Determine the (X, Y) coordinate at the center of the cell enclosing the given text.  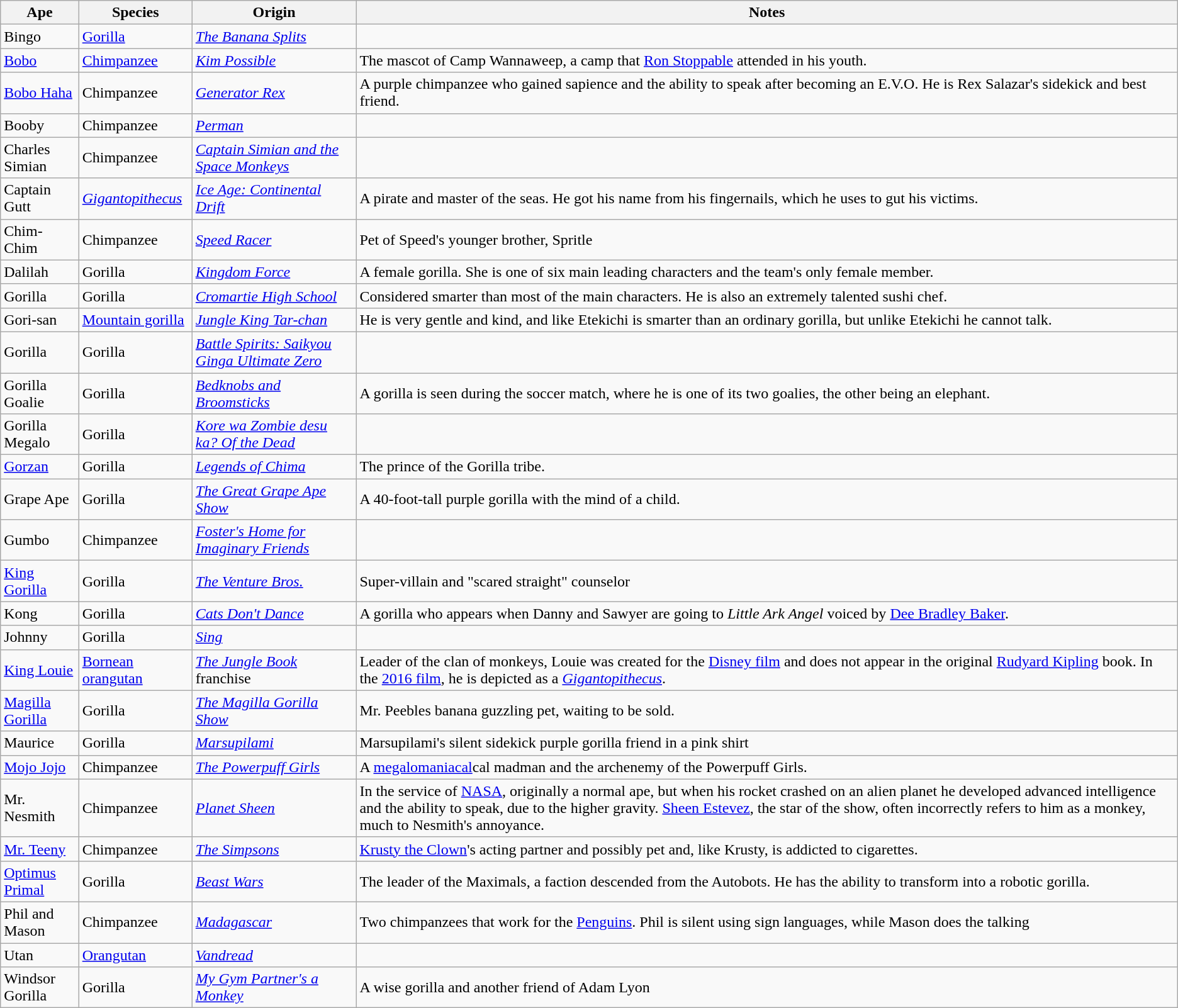
Dalilah (40, 272)
My Gym Partner's a Monkey (274, 988)
Marsupilami (274, 743)
King Louie (40, 669)
Perman (274, 125)
Orangutan (135, 955)
Origin (274, 13)
Mr. Teeny (40, 849)
Cats Don't Dance (274, 613)
The Powerpuff Girls (274, 767)
King Gorilla (40, 581)
The Jungle Book franchise (274, 669)
Legends of Chima (274, 467)
The Magilla Gorilla Show (274, 711)
The Venture Bros. (274, 581)
Madagascar (274, 922)
A 40-foot-tall purple gorilla with the mind of a child. (766, 500)
Battle Spirits: Saikyou Ginga Ultimate Zero (274, 352)
Pet of Speed's younger brother, Spritle (766, 239)
Ice Age: Continental Drift (274, 199)
Phil and Mason (40, 922)
Grape Ape (40, 500)
Charles Simian (40, 157)
Kong (40, 613)
Planet Sheen (274, 808)
Krusty the Clown's acting partner and possibly pet and, like Krusty, is addicted to cigarettes. (766, 849)
Marsupilami's silent sidekick purple gorilla friend in a pink shirt (766, 743)
Gorilla Megalo (40, 434)
Cromartie High School (274, 296)
Mountain gorilla (135, 320)
Captain Simian and the Space Monkeys (274, 157)
Foster's Home for Imaginary Friends (274, 540)
Considered smarter than most of the main characters. He is also an extremely talented sushi chef. (766, 296)
The leader of the Maximals, a faction descended from the Autobots. He has the ability to transform into a robotic gorilla. (766, 881)
Sing (274, 637)
The prince of the Gorilla tribe. (766, 467)
Gigantopithecus (135, 199)
Utan (40, 955)
Bornean orangutan (135, 669)
Mr. Nesmith (40, 808)
Two chimpanzees that work for the Penguins. Phil is silent using sign languages, while Mason does the talking (766, 922)
A female gorilla. She is one of six main leading characters and the team's only female member. (766, 272)
Mr. Peebles banana guzzling pet, waiting to be sold. (766, 711)
Notes (766, 13)
The Great Grape Ape Show (274, 500)
Kore wa Zombie desu ka? Of the Dead (274, 434)
A purple chimpanzee who gained sapience and the ability to speak after becoming an E.V.O. He is Rex Salazar's sidekick and best friend. (766, 93)
Johnny (40, 637)
Gorilla Goalie (40, 393)
A gorilla is seen during the soccer match, where he is one of its two goalies, the other being an elephant. (766, 393)
Ape (40, 13)
Maurice (40, 743)
He is very gentle and kind, and like Etekichi is smarter than an ordinary gorilla, but unlike Etekichi he cannot talk. (766, 320)
Beast Wars (274, 881)
Optimus Primal (40, 881)
A megalomaniacalcal madman and the archenemy of the Powerpuff Girls. (766, 767)
Bobo (40, 60)
The mascot of Camp Wannaweep, a camp that Ron Stoppable attended in his youth. (766, 60)
The Simpsons (274, 849)
Super-villain and "scared straight" counselor (766, 581)
A pirate and master of the seas. He got his name from his fingernails, which he uses to gut his victims. (766, 199)
Speed Racer (274, 239)
Bedknobs and Broomsticks (274, 393)
Jungle King Tar-chan (274, 320)
Gumbo (40, 540)
Vandread (274, 955)
A gorilla who appears when Danny and Sawyer are going to Little Ark Angel voiced by Dee Bradley Baker. (766, 613)
Generator Rex (274, 93)
A wise gorilla and another friend of Adam Lyon (766, 988)
Species (135, 13)
Gori-san (40, 320)
The Banana Splits (274, 36)
Gorzan (40, 467)
Windsor Gorilla (40, 988)
Chim-Chim (40, 239)
Magilla Gorilla (40, 711)
Mojo Jojo (40, 767)
Kingdom Force (274, 272)
Bobo Haha (40, 93)
Booby (40, 125)
Kim Possible (274, 60)
Bingo (40, 36)
Captain Gutt (40, 199)
